Determine the (X, Y) coordinate at the center of the cell enclosing the given text.  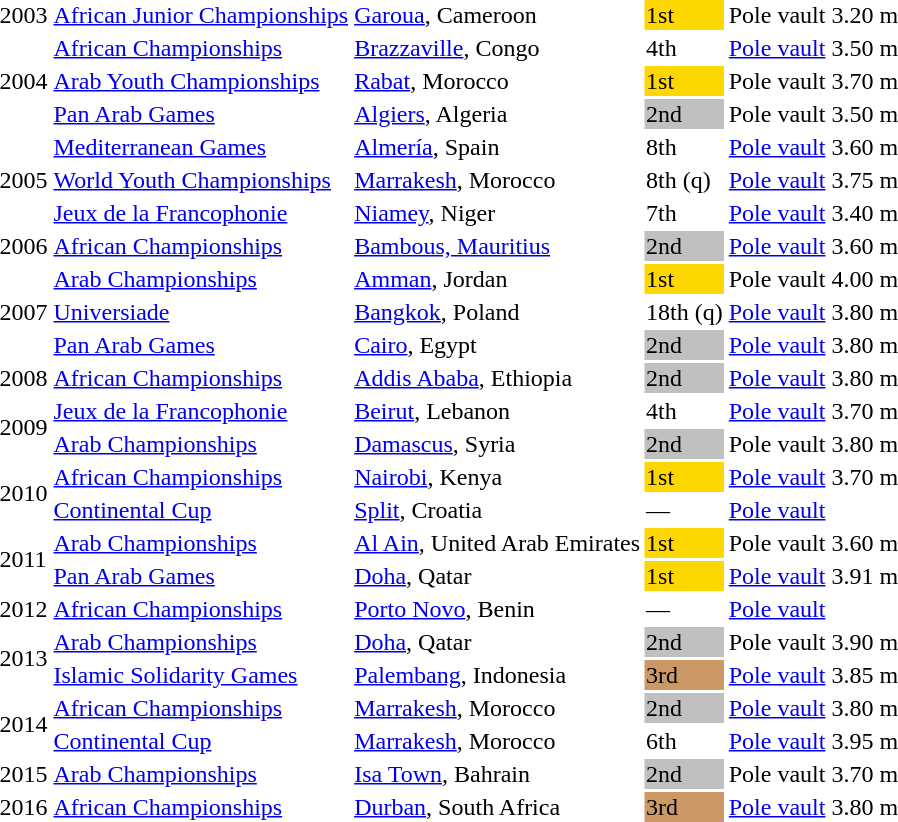
Algiers, Algeria (498, 114)
7th (685, 213)
Beirut, Lebanon (498, 411)
Niamey, Niger (498, 213)
Bangkok, Poland (498, 312)
Universiade (201, 312)
8th (685, 147)
Split, Croatia (498, 510)
Isa Town, Bahrain (498, 774)
African Junior Championships (201, 15)
Amman, Jordan (498, 279)
8th (q) (685, 180)
Porto Novo, Benin (498, 609)
Garoua, Cameroon (498, 15)
Nairobi, Kenya (498, 477)
Arab Youth Championships (201, 81)
Brazzaville, Congo (498, 48)
Mediterranean Games (201, 147)
Rabat, Morocco (498, 81)
Cairo, Egypt (498, 345)
Damascus, Syria (498, 444)
World Youth Championships (201, 180)
Al Ain, United Arab Emirates (498, 543)
Bambous, Mauritius (498, 246)
Islamic Solidarity Games (201, 675)
6th (685, 741)
Addis Ababa, Ethiopia (498, 378)
Palembang, Indonesia (498, 675)
Almería, Spain (498, 147)
18th (q) (685, 312)
Durban, South Africa (498, 807)
